Find where the given text appears and provide that cell's center as [x, y] coordinate. 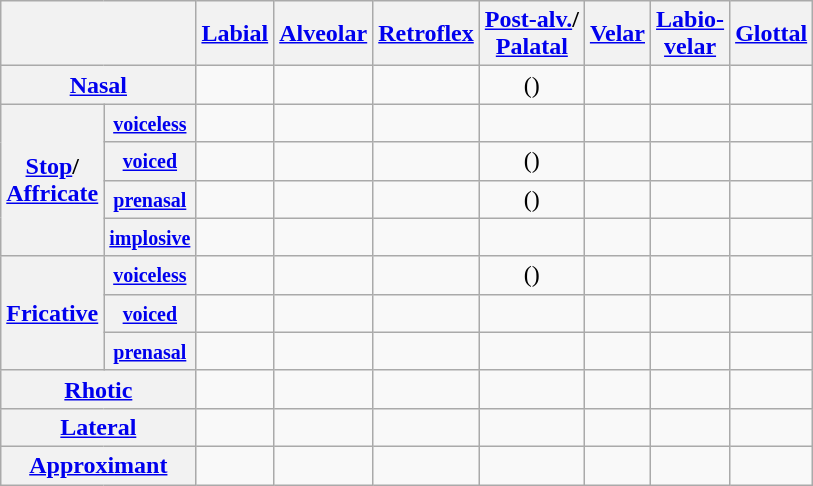
implosive [150, 237]
Stop/Affricate [52, 180]
Glottal [772, 34]
Approximant [98, 465]
Fricative [52, 313]
Rhotic [98, 389]
Post-alv./Palatal [532, 34]
Nasal [98, 85]
Velar [617, 34]
Lateral [98, 427]
Labial [235, 34]
Labio-velar [690, 34]
Alveolar [324, 34]
Retroflex [426, 34]
